Scan for the cell matching the given text and deliver its [x, y] coordinate at center. 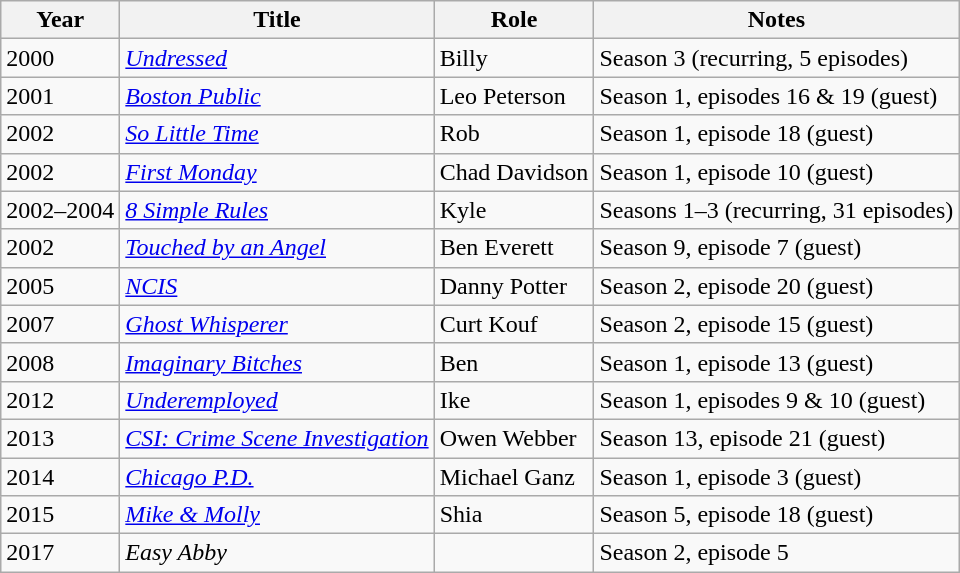
Season 1, episode 3 (guest) [776, 477]
Season 1, episodes 9 & 10 (guest) [776, 400]
Easy Abby [277, 553]
Kyle [514, 210]
Season 2, episode 15 (guest) [776, 324]
Title [277, 20]
Ben Everett [514, 248]
Year [60, 20]
First Monday [277, 172]
So Little Time [277, 134]
NCIS [277, 286]
Ben [514, 362]
Underemployed [277, 400]
Undressed [277, 58]
Season 3 (recurring, 5 episodes) [776, 58]
Billy [514, 58]
Season 2, episode 5 [776, 553]
Michael Ganz [514, 477]
Ghost Whisperer [277, 324]
Leo Peterson [514, 96]
Curt Kouf [514, 324]
Seasons 1–3 (recurring, 31 episodes) [776, 210]
Chad Davidson [514, 172]
Season 1, episode 18 (guest) [776, 134]
Rob [514, 134]
Season 1, episodes 16 & 19 (guest) [776, 96]
2007 [60, 324]
Ike [514, 400]
2008 [60, 362]
Season 9, episode 7 (guest) [776, 248]
Touched by an Angel [277, 248]
Shia [514, 515]
2017 [60, 553]
2015 [60, 515]
2012 [60, 400]
Imaginary Bitches [277, 362]
Chicago P.D. [277, 477]
Season 5, episode 18 (guest) [776, 515]
2013 [60, 438]
Role [514, 20]
Season 1, episode 10 (guest) [776, 172]
Season 13, episode 21 (guest) [776, 438]
Danny Potter [514, 286]
2005 [60, 286]
Boston Public [277, 96]
CSI: Crime Scene Investigation [277, 438]
2001 [60, 96]
2002–2004 [60, 210]
Notes [776, 20]
Owen Webber [514, 438]
Mike & Molly [277, 515]
2014 [60, 477]
2000 [60, 58]
Season 1, episode 13 (guest) [776, 362]
8 Simple Rules [277, 210]
Season 2, episode 20 (guest) [776, 286]
